Scan for the cell matching the given text and deliver its (X, Y) coordinate at center. 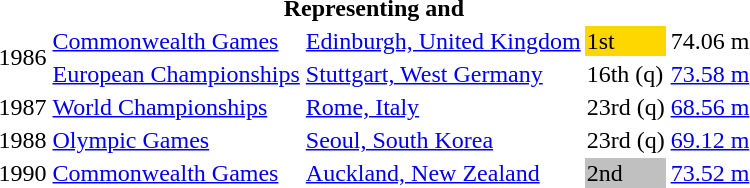
1st (626, 41)
Auckland, New Zealand (443, 173)
Stuttgart, West Germany (443, 74)
Edinburgh, United Kingdom (443, 41)
Olympic Games (176, 140)
2nd (626, 173)
European Championships (176, 74)
Seoul, South Korea (443, 140)
Rome, Italy (443, 107)
World Championships (176, 107)
16th (q) (626, 74)
